Scan for the cell matching the given text and deliver its [X, Y] coordinate at center. 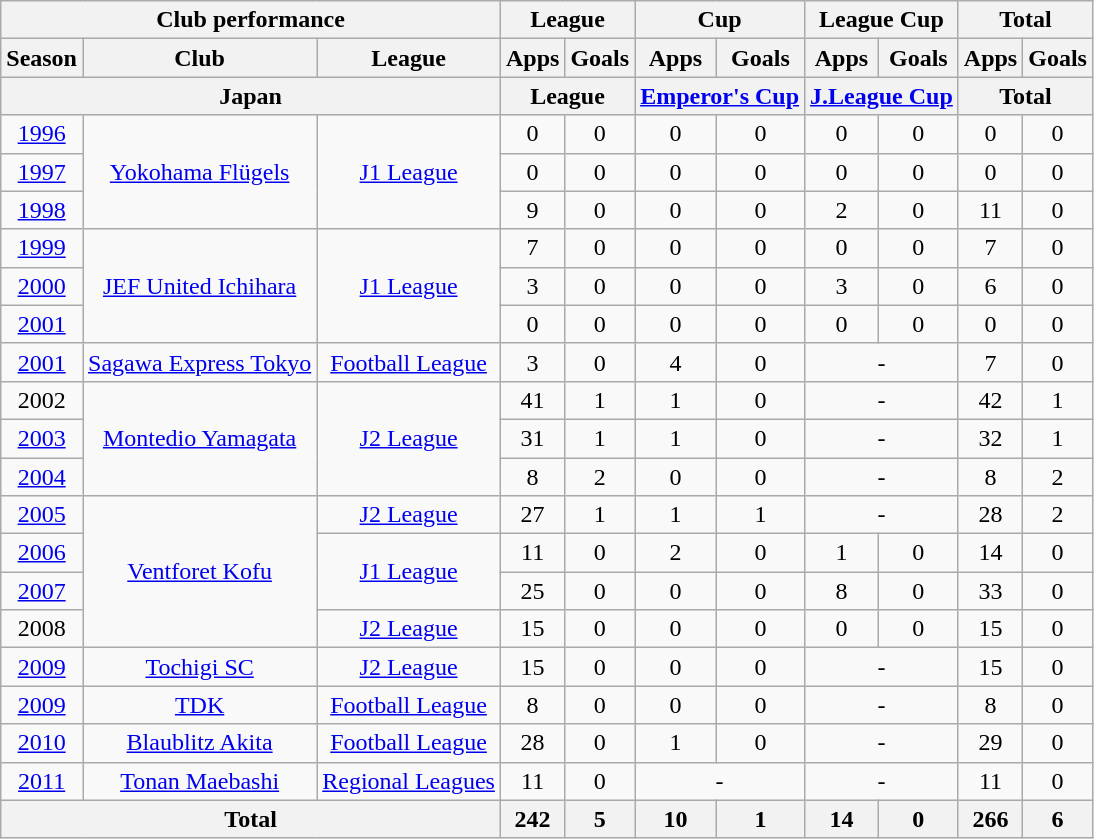
2002 [42, 400]
2011 [42, 781]
32 [990, 438]
Emperor's Cup [720, 96]
JEF United Ichihara [199, 286]
1997 [42, 172]
41 [532, 400]
TDK [199, 705]
242 [532, 819]
1996 [42, 134]
Regional Leagues [409, 781]
J.League Cup [882, 96]
Cup [720, 20]
1998 [42, 210]
League Cup [882, 20]
Season [42, 58]
29 [990, 743]
2010 [42, 743]
Sagawa Express Tokyo [199, 362]
Yokohama Flügels [199, 172]
31 [532, 438]
Club [199, 58]
266 [990, 819]
10 [676, 819]
2005 [42, 515]
Blaublitz Akita [199, 743]
Ventforet Kofu [199, 572]
42 [990, 400]
Japan [251, 96]
25 [532, 591]
2006 [42, 553]
4 [676, 362]
1999 [42, 248]
Tonan Maebashi [199, 781]
5 [600, 819]
Club performance [251, 20]
9 [532, 210]
33 [990, 591]
2003 [42, 438]
Tochigi SC [199, 667]
27 [532, 515]
2004 [42, 477]
2008 [42, 629]
2007 [42, 591]
Montedio Yamagata [199, 438]
2000 [42, 286]
